Provide the (x, y) coordinate of the cell's center where the given text is located.  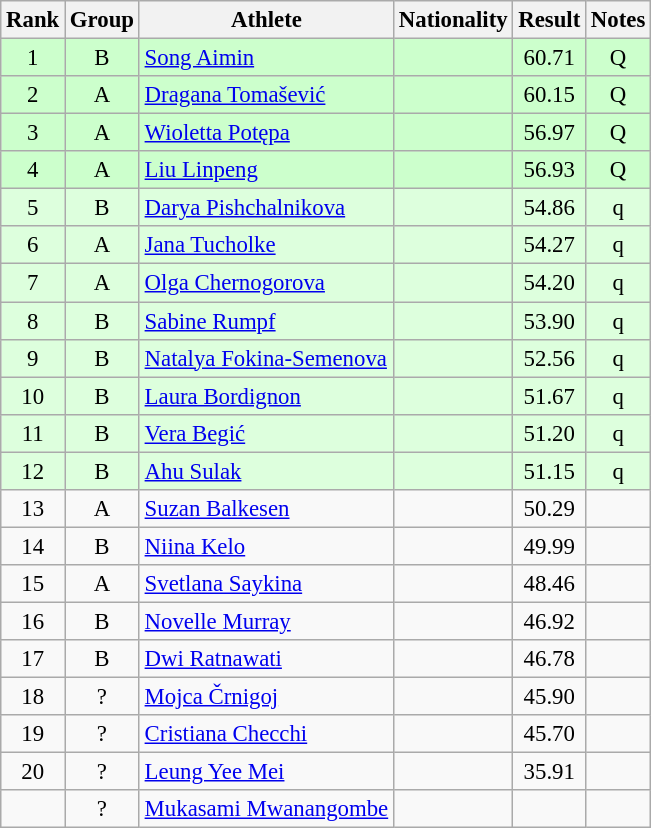
Leung Yee Mei (266, 772)
7 (33, 283)
5 (33, 208)
1 (33, 58)
Darya Pishchalnikova (266, 208)
51.15 (550, 471)
14 (33, 546)
8 (33, 321)
Jana Tucholke (266, 245)
20 (33, 772)
54.20 (550, 283)
Nationality (452, 20)
Liu Linpeng (266, 170)
Svetlana Saykina (266, 584)
13 (33, 509)
6 (33, 245)
49.99 (550, 546)
Vera Begić (266, 433)
Rank (33, 20)
60.71 (550, 58)
Niina Kelo (266, 546)
Natalya Fokina-Semenova (266, 358)
45.90 (550, 697)
52.56 (550, 358)
Notes (618, 20)
Cristiana Checchi (266, 734)
17 (33, 659)
19 (33, 734)
51.67 (550, 396)
51.20 (550, 433)
54.86 (550, 208)
Group (102, 20)
2 (33, 95)
53.90 (550, 321)
56.97 (550, 133)
Athlete (266, 20)
Wioletta Potępa (266, 133)
18 (33, 697)
Novelle Murray (266, 621)
35.91 (550, 772)
Suzan Balkesen (266, 509)
10 (33, 396)
56.93 (550, 170)
60.15 (550, 95)
15 (33, 584)
Sabine Rumpf (266, 321)
50.29 (550, 509)
Ahu Sulak (266, 471)
Result (550, 20)
9 (33, 358)
3 (33, 133)
Olga Chernogorova (266, 283)
Song Aimin (266, 58)
Mojca Črnigoj (266, 697)
11 (33, 433)
Dwi Ratnawati (266, 659)
Laura Bordignon (266, 396)
Mukasami Mwanangombe (266, 809)
45.70 (550, 734)
54.27 (550, 245)
48.46 (550, 584)
Dragana Tomašević (266, 95)
4 (33, 170)
12 (33, 471)
46.78 (550, 659)
16 (33, 621)
46.92 (550, 621)
